Capture the cell that displays the provided text and extract its [x, y] central coordinate. 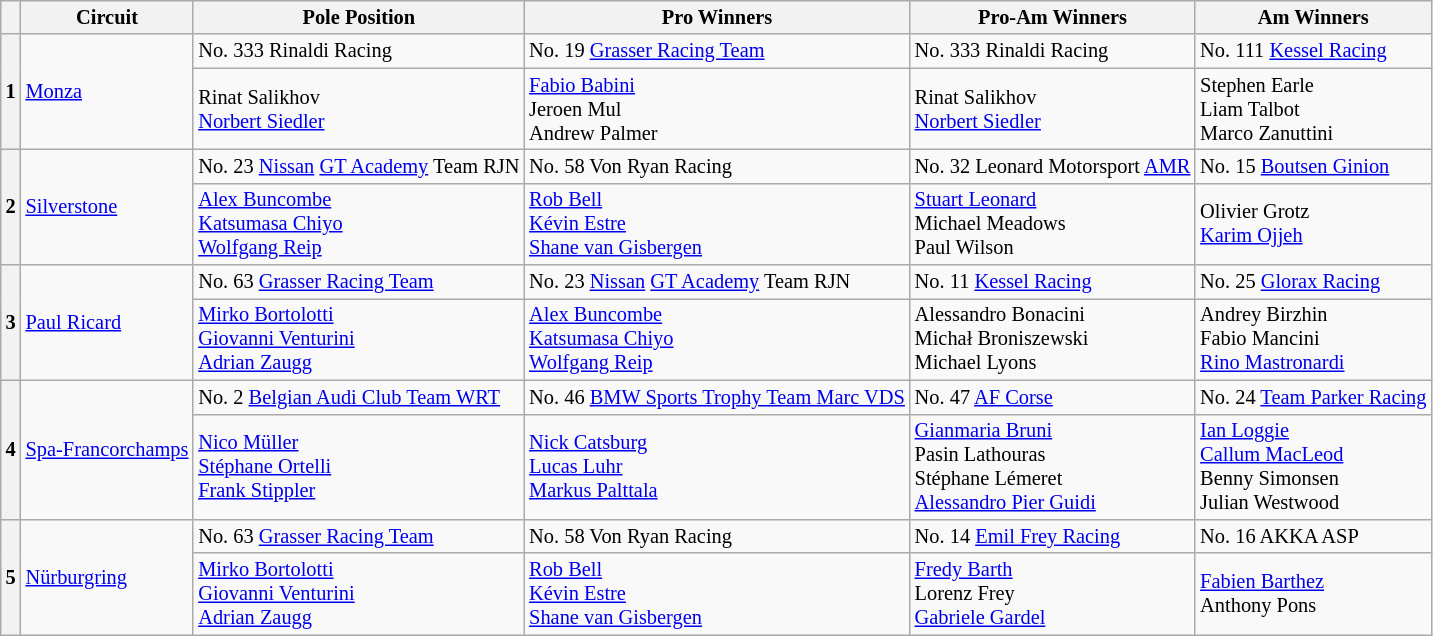
No. 16 AKKA ASP [1313, 536]
3 [11, 322]
No. 46 BMW Sports Trophy Team Marc VDS [717, 397]
No. 11 Kessel Racing [1053, 282]
Olivier Grotz Karim Ojjeh [1313, 224]
No. 24 Team Parker Racing [1313, 397]
Pole Position [358, 17]
Pro-Am Winners [1053, 17]
No. 15 Boutsen Ginion [1313, 166]
Fabio Babini Jeroen Mul Andrew Palmer [717, 109]
Gianmaria Bruni Pasin Lathouras Stéphane Lémeret Alessandro Pier Guidi [1053, 467]
5 [11, 576]
Fredy Barth Lorenz Frey Gabriele Gardel [1053, 594]
Alessandro Bonacini Michał Broniszewski Michael Lyons [1053, 339]
Ian Loggie Callum MacLeod Benny Simonsen Julian Westwood [1313, 467]
No. 2 Belgian Audi Club Team WRT [358, 397]
Nürburgring [108, 576]
Monza [108, 92]
1 [11, 92]
No. 111 Kessel Racing [1313, 51]
No. 32 Leonard Motorsport AMR [1053, 166]
Stuart Leonard Michael Meadows Paul Wilson [1053, 224]
Silverstone [108, 206]
No. 47 AF Corse [1053, 397]
No. 14 Emil Frey Racing [1053, 536]
Circuit [108, 17]
Am Winners [1313, 17]
4 [11, 450]
No. 19 Grasser Racing Team [717, 51]
Nico Müller Stéphane Ortelli Frank Stippler [358, 467]
No. 25 Glorax Racing [1313, 282]
Paul Ricard [108, 322]
Fabien Barthez Anthony Pons [1313, 594]
Pro Winners [717, 17]
Nick Catsburg Lucas Luhr Markus Palttala [717, 467]
Spa-Francorchamps [108, 450]
2 [11, 206]
Stephen Earle Liam Talbot Marco Zanuttini [1313, 109]
Andrey Birzhin Fabio Mancini Rino Mastronardi [1313, 339]
